Find where the given text appears and provide that cell's center as (x, y) coordinate. 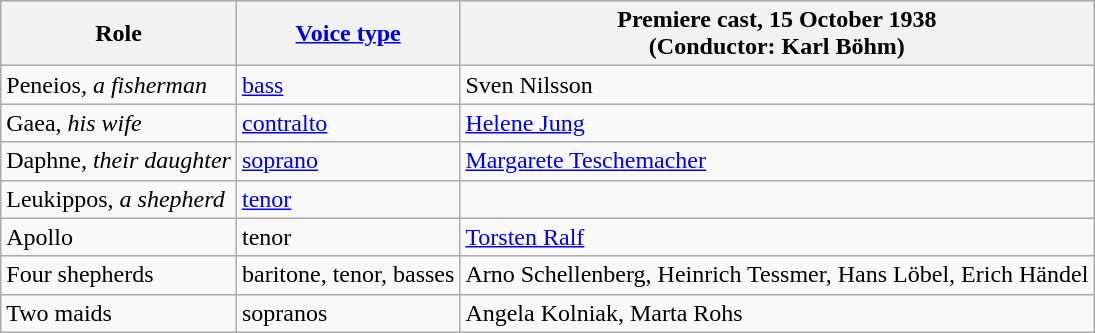
Premiere cast, 15 October 1938(Conductor: Karl Böhm) (777, 34)
Peneios, a fisherman (119, 85)
baritone, tenor, basses (348, 275)
Leukippos, a shepherd (119, 199)
Margarete Teschemacher (777, 161)
Sven Nilsson (777, 85)
Apollo (119, 237)
Arno Schellenberg, Heinrich Tessmer, Hans Löbel, Erich Händel (777, 275)
Gaea, his wife (119, 123)
soprano (348, 161)
Voice type (348, 34)
Four shepherds (119, 275)
Helene Jung (777, 123)
Role (119, 34)
Daphne, their daughter (119, 161)
Two maids (119, 313)
bass (348, 85)
Torsten Ralf (777, 237)
sopranos (348, 313)
contralto (348, 123)
Angela Kolniak, Marta Rohs (777, 313)
